Determine the (X, Y) coordinate at the center of the cell enclosing the given text.  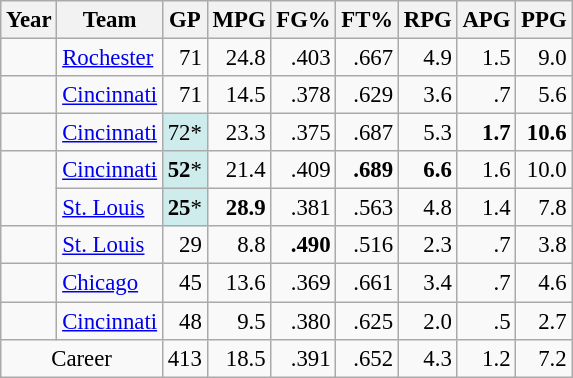
.380 (304, 321)
4.8 (428, 208)
2.7 (544, 321)
24.8 (239, 58)
413 (184, 358)
1.5 (486, 58)
Year (29, 20)
.661 (368, 283)
.5 (486, 321)
PPG (544, 20)
.375 (304, 133)
18.5 (239, 358)
.490 (304, 245)
.689 (368, 170)
3.8 (544, 245)
MPG (239, 20)
1.4 (486, 208)
10.6 (544, 133)
23.3 (239, 133)
.563 (368, 208)
7.2 (544, 358)
.378 (304, 95)
4.3 (428, 358)
2.3 (428, 245)
7.8 (544, 208)
3.4 (428, 283)
8.8 (239, 245)
2.0 (428, 321)
4.9 (428, 58)
.403 (304, 58)
.381 (304, 208)
29 (184, 245)
72* (184, 133)
.667 (368, 58)
Rochester (110, 58)
25* (184, 208)
45 (184, 283)
14.5 (239, 95)
13.6 (239, 283)
5.3 (428, 133)
.629 (368, 95)
1.2 (486, 358)
5.6 (544, 95)
1.7 (486, 133)
10.0 (544, 170)
6.6 (428, 170)
RPG (428, 20)
.625 (368, 321)
3.6 (428, 95)
.391 (304, 358)
.369 (304, 283)
.687 (368, 133)
48 (184, 321)
28.9 (239, 208)
Career (82, 358)
.409 (304, 170)
.516 (368, 245)
FT% (368, 20)
FG% (304, 20)
21.4 (239, 170)
9.0 (544, 58)
Chicago (110, 283)
4.6 (544, 283)
GP (184, 20)
Team (110, 20)
1.6 (486, 170)
APG (486, 20)
9.5 (239, 321)
.652 (368, 358)
52* (184, 170)
